Return the (x, y) coordinate for the center point of the cell that contains the specified text.  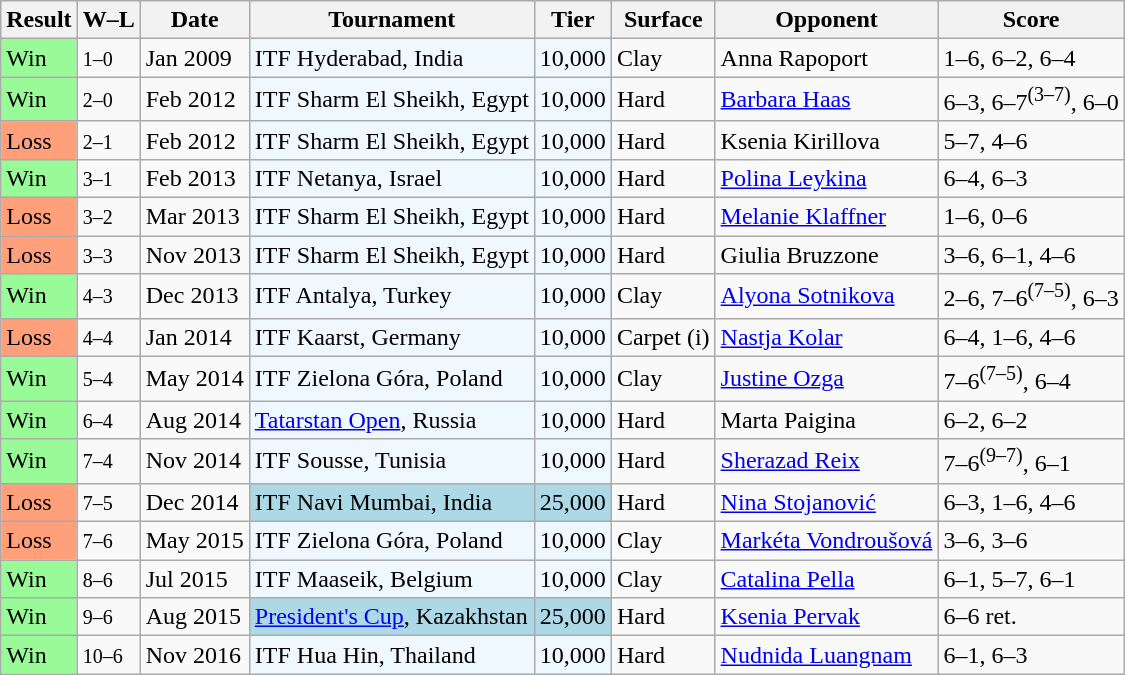
6–1, 6–3 (1031, 655)
5–7, 4–6 (1031, 140)
Nov 2013 (194, 255)
4–4 (108, 337)
7–6(7–5), 6–4 (1031, 378)
Jul 2015 (194, 579)
May 2015 (194, 541)
Jan 2009 (194, 58)
10–6 (108, 655)
Opponent (826, 20)
Nina Stojanović (826, 502)
4–3 (108, 296)
Carpet (i) (663, 337)
5–4 (108, 378)
Surface (663, 20)
6–6 ret. (1031, 617)
7–5 (108, 502)
Tournament (392, 20)
Giulia Bruzzone (826, 255)
Dec 2013 (194, 296)
Dec 2014 (194, 502)
ITF Kaarst, Germany (392, 337)
Polina Leykina (826, 178)
Nov 2014 (194, 462)
W–L (108, 20)
7–6(9–7), 6–1 (1031, 462)
3–2 (108, 217)
Barbara Haas (826, 100)
Score (1031, 20)
Date (194, 20)
ITF Hua Hin, Thailand (392, 655)
6–4, 6–3 (1031, 178)
3–1 (108, 178)
Ksenia Pervak (826, 617)
6–1, 5–7, 6–1 (1031, 579)
7–4 (108, 462)
Mar 2013 (194, 217)
Tatarstan Open, Russia (392, 420)
8–6 (108, 579)
6–2, 6–2 (1031, 420)
ITF Sousse, Tunisia (392, 462)
7–6 (108, 541)
ITF Hyderabad, India (392, 58)
9–6 (108, 617)
ITF Netanya, Israel (392, 178)
2–6, 7–6(7–5), 6–3 (1031, 296)
1–6, 6–2, 6–4 (1031, 58)
3–6, 3–6 (1031, 541)
Melanie Klaffner (826, 217)
Feb 2013 (194, 178)
Sherazad Reix (826, 462)
May 2014 (194, 378)
Markéta Vondroušová (826, 541)
ITF Navi Mumbai, India (392, 502)
Result (39, 20)
Aug 2014 (194, 420)
Catalina Pella (826, 579)
6–4, 1–6, 4–6 (1031, 337)
6–3, 1–6, 4–6 (1031, 502)
1–6, 0–6 (1031, 217)
6–3, 6–7(3–7), 6–0 (1031, 100)
Marta Paigina (826, 420)
6–4 (108, 420)
2–0 (108, 100)
ITF Maaseik, Belgium (392, 579)
ITF Antalya, Turkey (392, 296)
Jan 2014 (194, 337)
2–1 (108, 140)
3–3 (108, 255)
Aug 2015 (194, 617)
Ksenia Kirillova (826, 140)
Anna Rapoport (826, 58)
Justine Ozga (826, 378)
Nov 2016 (194, 655)
1–0 (108, 58)
President's Cup, Kazakhstan (392, 617)
Tier (572, 20)
Nastja Kolar (826, 337)
Alyona Sotnikova (826, 296)
3–6, 6–1, 4–6 (1031, 255)
Nudnida Luangnam (826, 655)
